Find where the given text appears and provide that cell's center as (X, Y) coordinate. 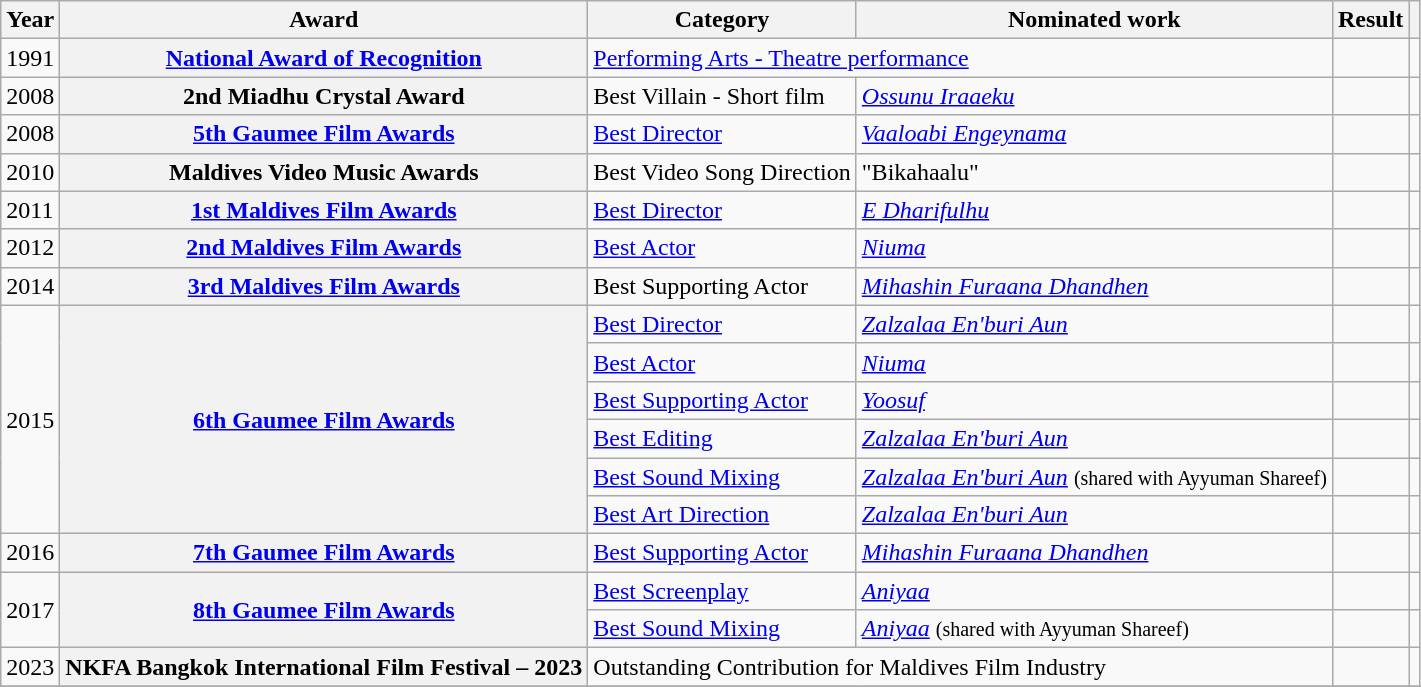
8th Gaumee Film Awards (324, 610)
Best Art Direction (722, 515)
Best Editing (722, 438)
Performing Arts - Theatre performance (960, 58)
National Award of Recognition (324, 58)
2nd Miadhu Crystal Award (324, 96)
1st Maldives Film Awards (324, 210)
2012 (30, 248)
Vaaloabi Engeynama (1094, 134)
Best Screenplay (722, 591)
6th Gaumee Film Awards (324, 419)
Nominated work (1094, 20)
2010 (30, 172)
Aniyaa (shared with Ayyuman Shareef) (1094, 629)
7th Gaumee Film Awards (324, 553)
2016 (30, 553)
NKFA Bangkok International Film Festival – 2023 (324, 667)
Yoosuf (1094, 400)
Outstanding Contribution for Maldives Film Industry (960, 667)
"Bikahaalu" (1094, 172)
5th Gaumee Film Awards (324, 134)
Ossunu Iraaeku (1094, 96)
2017 (30, 610)
E Dharifulhu (1094, 210)
Aniyaa (1094, 591)
3rd Maldives Film Awards (324, 286)
2014 (30, 286)
Best Villain - Short film (722, 96)
2011 (30, 210)
2023 (30, 667)
Award (324, 20)
Result (1370, 20)
2nd Maldives Film Awards (324, 248)
Zalzalaa En'buri Aun (shared with Ayyuman Shareef) (1094, 477)
2015 (30, 419)
1991 (30, 58)
Category (722, 20)
Best Video Song Direction (722, 172)
Year (30, 20)
Maldives Video Music Awards (324, 172)
